Pinpoint the cell where the given text exists, returning its (X, Y) midpoint coordinate. 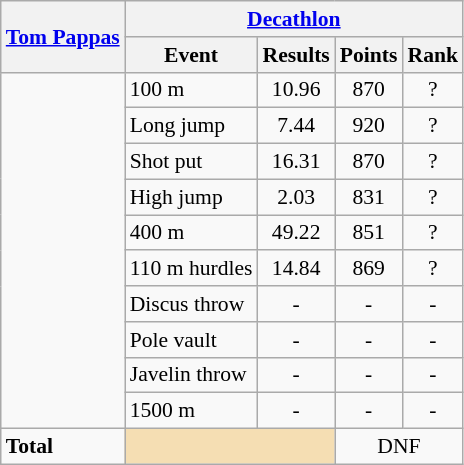
Event (192, 55)
14.84 (296, 269)
920 (369, 126)
831 (369, 197)
Tom Pappas (63, 36)
49.22 (296, 233)
High jump (192, 197)
2.03 (296, 197)
7.44 (296, 126)
Javelin throw (192, 375)
Points (369, 55)
Pole vault (192, 340)
Rank (434, 55)
400 m (192, 233)
851 (369, 233)
100 m (192, 90)
Long jump (192, 126)
110 m hurdles (192, 269)
Discus throw (192, 304)
869 (369, 269)
16.31 (296, 162)
1500 m (192, 411)
DNF (399, 447)
Results (296, 55)
Shot put (192, 162)
Decathlon (294, 19)
10.96 (296, 90)
Total (63, 447)
